Capture the cell that displays the provided text and extract its [x, y] central coordinate. 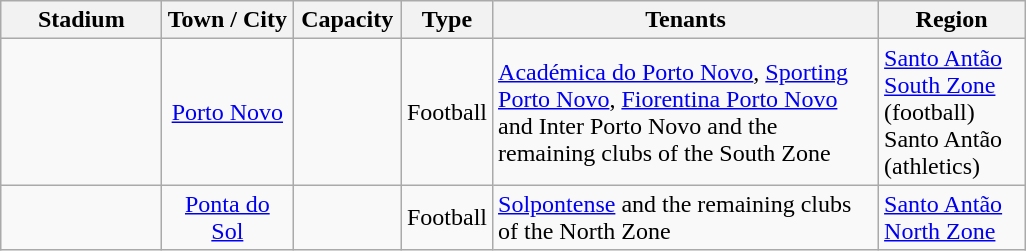
Region [952, 20]
Santo Antão South Zone (football)Santo Antão (athletics) [952, 112]
Type [446, 20]
Town / City [228, 20]
Académica do Porto Novo, Sporting Porto Novo, Fiorentina Porto Novo and Inter Porto Novo and the remaining clubs of the South Zone [686, 112]
Ponta do Sol [228, 218]
Santo Antão North Zone [952, 218]
Capacity [348, 20]
Porto Novo [228, 112]
Stadium [82, 20]
Tenants [686, 20]
Solpontense and the remaining clubs of the North Zone [686, 218]
